Output the [x, y] coordinate of the center of the cell containing the given text.  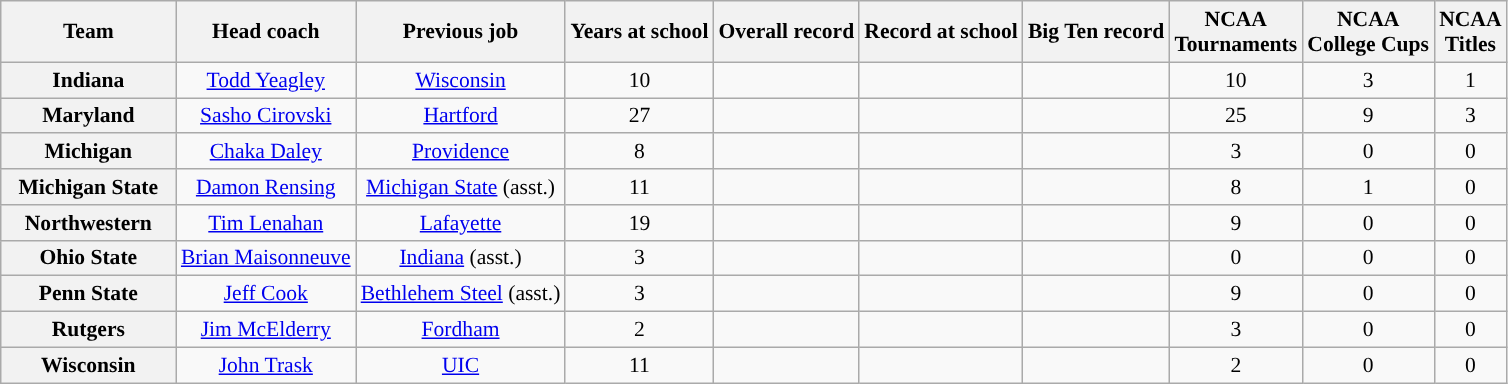
Northwestern [88, 223]
Chaka Daley [266, 152]
Penn State [88, 294]
Hartford [461, 116]
Big Ten record [1096, 32]
Bethlehem Steel (asst.) [461, 294]
Jim McElderry [266, 330]
Team [88, 32]
Tim Lenahan [266, 223]
Overall record [786, 32]
Michigan State (asst.) [461, 187]
NCAACollege Cups [1368, 32]
Michigan [88, 152]
John Trask [266, 365]
Previous job [461, 32]
Record at school [941, 32]
UIC [461, 365]
NCAATitles [1470, 32]
Sasho Cirovski [266, 116]
Ohio State [88, 258]
Maryland [88, 116]
Todd Yeagley [266, 80]
Brian Maisonneuve [266, 258]
Years at school [639, 32]
19 [639, 223]
Indiana [88, 80]
NCAATournaments [1236, 32]
Indiana (asst.) [461, 258]
Head coach [266, 32]
25 [1236, 116]
Damon Rensing [266, 187]
Michigan State [88, 187]
Jeff Cook [266, 294]
Lafayette [461, 223]
Fordham [461, 330]
Rutgers [88, 330]
Providence [461, 152]
27 [639, 116]
